Identify which cell holds the provided text, then report its (x, y) central coordinate. 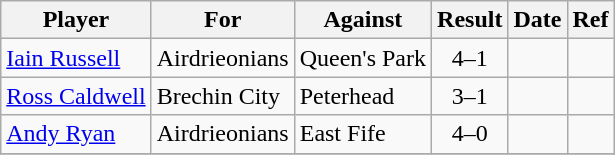
4–0 (470, 134)
Peterhead (362, 96)
For (222, 20)
Against (362, 20)
Result (470, 20)
Andy Ryan (76, 134)
Iain Russell (76, 58)
Player (76, 20)
Date (538, 20)
Queen's Park (362, 58)
Ross Caldwell (76, 96)
Brechin City (222, 96)
East Fife (362, 134)
Ref (590, 20)
4–1 (470, 58)
3–1 (470, 96)
